Detect which cell encompasses the target text, then output its [X, Y] center coordinate. 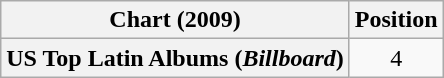
Chart (2009) [176, 20]
US Top Latin Albums (Billboard) [176, 58]
Position [396, 20]
4 [396, 58]
